Capture the cell that displays the provided text and extract its (x, y) central coordinate. 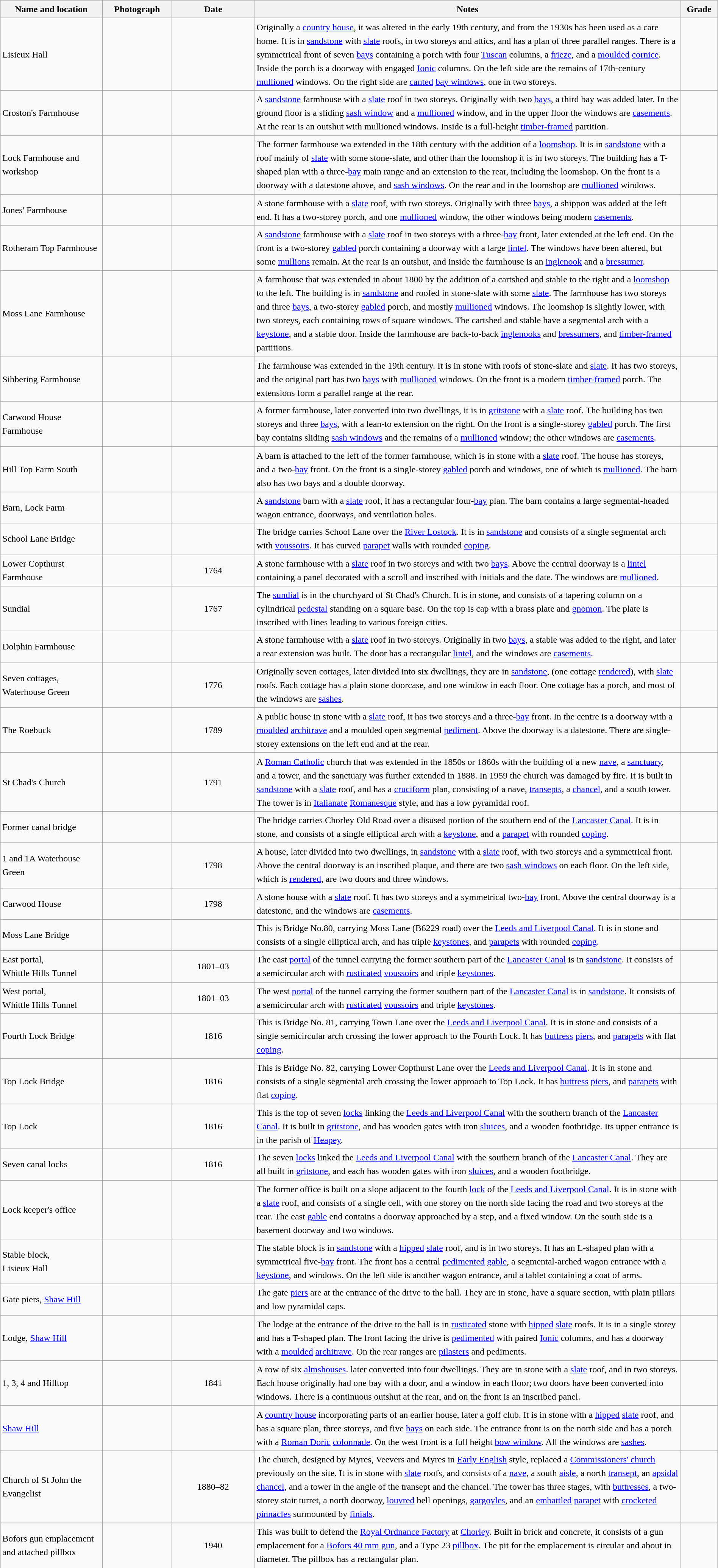
Lock keeper's office (52, 1210)
Seven cottages, Waterhouse Green (52, 685)
The gate piers are at the entrance of the drive to the hall. They are in stone, have a square section, with plain pillars and low pyramidal caps. (467, 1300)
Former canal bridge (52, 827)
Moss Lane Farmhouse (52, 313)
Church of St John the Evangelist (52, 1487)
Grade (699, 9)
1791 (213, 782)
1 and 1A Waterhouse Green (52, 865)
1764 (213, 571)
Bofors gun emplacement and attached pillbox (52, 1546)
1841 (213, 1383)
Lower Copthurst Farmhouse (52, 571)
Shaw Hill (52, 1428)
1789 (213, 730)
Rotheram Top Farmhouse (52, 248)
Jones' Farmhouse (52, 210)
Notes (467, 9)
1776 (213, 685)
Lisieux Hall (52, 54)
Date (213, 9)
1767 (213, 609)
Moss Lane Bridge (52, 935)
St Chad's Church (52, 782)
Carwood House Farmhouse (52, 424)
East portal,Whittle Hills Tunnel (52, 967)
Stable block,Lisieux Hall (52, 1262)
1, 3, 4 and Hilltop (52, 1383)
Croston's Farmhouse (52, 113)
School Lane Bridge (52, 539)
1940 (213, 1546)
Photograph (137, 9)
1880–82 (213, 1487)
West portal,Whittle Hills Tunnel (52, 998)
Carwood House (52, 904)
Sundial (52, 609)
Barn, Lock Farm (52, 507)
Name and location (52, 9)
Dolphin Farmhouse (52, 647)
Top Lock (52, 1126)
Lodge, Shaw Hill (52, 1338)
Hill Top Farm South (52, 469)
Top Lock Bridge (52, 1081)
Fourth Lock Bridge (52, 1036)
Lock Farmhouse and workshop (52, 165)
Sibbering Farmhouse (52, 379)
Seven canal locks (52, 1164)
Gate piers, Shaw Hill (52, 1300)
The Roebuck (52, 730)
